Output the [x, y] coordinate of the center of the cell containing the given text.  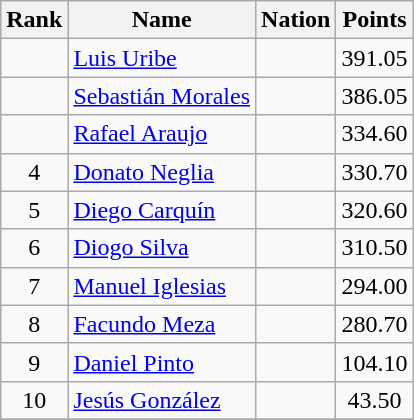
386.05 [374, 96]
Rafael Araujo [162, 134]
391.05 [374, 58]
Luis Uribe [162, 58]
Manuel Iglesias [162, 286]
334.60 [374, 134]
Facundo Meza [162, 324]
43.50 [374, 400]
330.70 [374, 172]
Nation [296, 20]
4 [34, 172]
294.00 [374, 286]
7 [34, 286]
Name [162, 20]
10 [34, 400]
Donato Neglia [162, 172]
Points [374, 20]
Daniel Pinto [162, 362]
9 [34, 362]
280.70 [374, 324]
5 [34, 210]
104.10 [374, 362]
Jesús González [162, 400]
Diogo Silva [162, 248]
310.50 [374, 248]
Rank [34, 20]
320.60 [374, 210]
8 [34, 324]
6 [34, 248]
Diego Carquín [162, 210]
Sebastián Morales [162, 96]
